Extract the (X, Y) coordinate from the center of the cell holding the provided text.  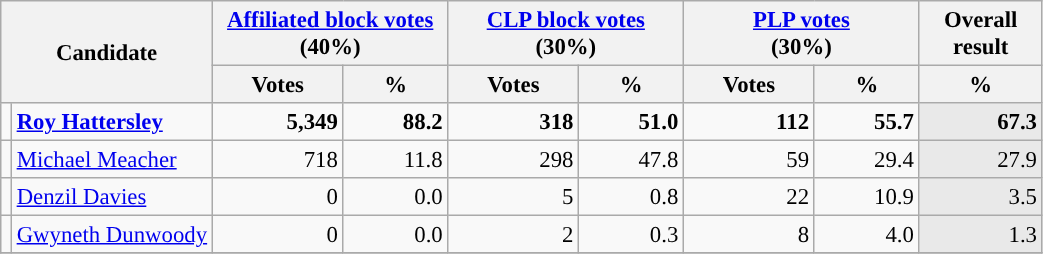
55.7 (866, 122)
PLP votes (30%) (802, 34)
2 (514, 235)
22 (750, 197)
67.3 (980, 122)
4.0 (866, 235)
112 (750, 122)
0.3 (632, 235)
51.0 (632, 122)
29.4 (866, 160)
10.9 (866, 197)
Roy Hattersley (112, 122)
59 (750, 160)
Affiliated block votes (40%) (330, 34)
5,349 (278, 122)
47.8 (632, 160)
318 (514, 122)
718 (278, 160)
0.8 (632, 197)
Michael Meacher (112, 160)
88.2 (396, 122)
11.8 (396, 160)
Gwyneth Dunwoody (112, 235)
1.3 (980, 235)
27.9 (980, 160)
298 (514, 160)
Candidate (107, 52)
CLP block votes (30%) (566, 34)
Denzil Davies (112, 197)
8 (750, 235)
5 (514, 197)
3.5 (980, 197)
Overall result (980, 34)
